Extract the (x, y) coordinate from the center of the cell holding the provided text.  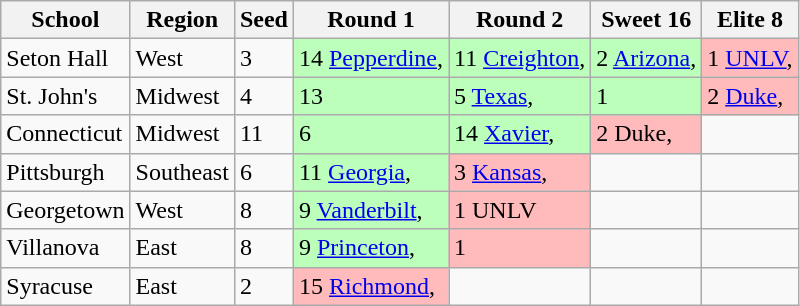
Georgetown (66, 210)
2 (264, 286)
1 UNLV (519, 210)
11 Creighton, (519, 58)
Southeast (182, 172)
Connecticut (66, 134)
14 Xavier, (519, 134)
11 (264, 134)
11 Georgia, (370, 172)
Pittsburgh (66, 172)
School (66, 20)
Sweet 16 (646, 20)
Seed (264, 20)
14 Pepperdine, (370, 58)
9 Princeton, (370, 248)
5 Texas, (519, 96)
15 Richmond, (370, 286)
St. John's (66, 96)
13 (370, 96)
3 (264, 58)
4 (264, 96)
Region (182, 20)
Villanova (66, 248)
3 Kansas, (519, 172)
Seton Hall (66, 58)
Round 1 (370, 20)
Elite 8 (750, 20)
1 UNLV, (750, 58)
2 Arizona, (646, 58)
Syracuse (66, 286)
Round 2 (519, 20)
9 Vanderbilt, (370, 210)
